Extract the [x, y] coordinate from the center of the cell holding the provided text.  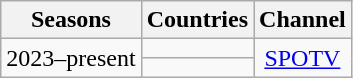
Seasons [71, 20]
Countries [197, 20]
Channel [303, 20]
SPOTV [303, 58]
2023–present [71, 58]
